Detect which cell encompasses the target text, then output its (x, y) center coordinate. 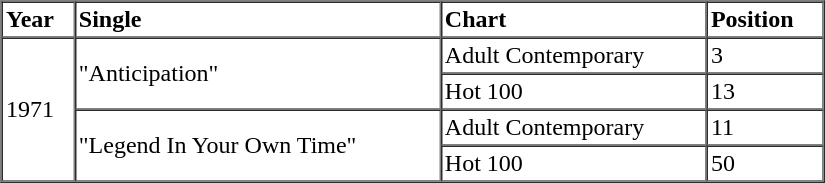
"Legend In Your Own Time" (257, 146)
50 (764, 164)
"Anticipation" (257, 74)
Position (764, 20)
3 (764, 56)
Chart (573, 20)
Year (38, 20)
13 (764, 92)
1971 (38, 110)
Single (257, 20)
11 (764, 128)
